From the cell containing the given text, extract its center point as [x, y] coordinate. 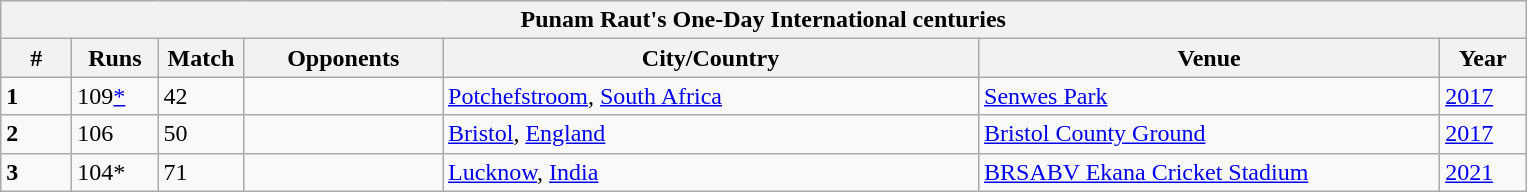
71 [201, 172]
# [36, 58]
Opponents [344, 58]
Senwes Park [1210, 96]
Potchefstroom, South Africa [710, 96]
Match [201, 58]
BRSABV Ekana Cricket Stadium [1210, 172]
1 [36, 96]
Runs [115, 58]
Bristol, England [710, 134]
2021 [1483, 172]
50 [201, 134]
42 [201, 96]
Venue [1210, 58]
Year [1483, 58]
3 [36, 172]
Lucknow, India [710, 172]
City/Country [710, 58]
2 [36, 134]
Bristol County Ground [1210, 134]
Punam Raut's One-Day International centuries [764, 20]
106 [115, 134]
104* [115, 172]
109* [115, 96]
